Identify which cell holds the provided text, then report its [x, y] central coordinate. 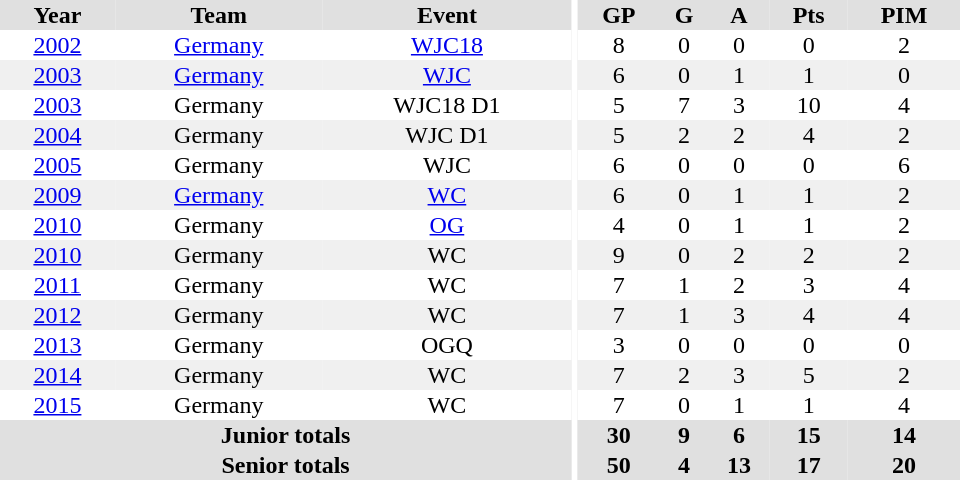
Event [447, 15]
14 [904, 435]
WJC18 D1 [447, 105]
Team [219, 15]
G [684, 15]
15 [808, 435]
50 [619, 465]
30 [619, 435]
2002 [58, 45]
2004 [58, 135]
2009 [58, 195]
2013 [58, 345]
OGQ [447, 345]
8 [619, 45]
2012 [58, 315]
GP [619, 15]
Senior totals [286, 465]
20 [904, 465]
A [740, 15]
Pts [808, 15]
PIM [904, 15]
2011 [58, 285]
WJC D1 [447, 135]
WJC18 [447, 45]
2014 [58, 375]
Year [58, 15]
13 [740, 465]
2015 [58, 405]
2005 [58, 165]
OG [447, 225]
Junior totals [286, 435]
10 [808, 105]
17 [808, 465]
